Locate the cell with the specified text and output its [X, Y] center coordinate. 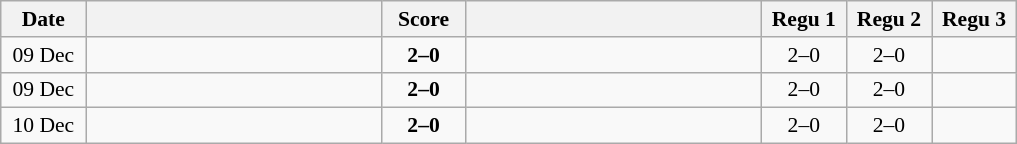
Date [44, 19]
Regu 1 [804, 19]
Regu 2 [888, 19]
10 Dec [44, 126]
Score [424, 19]
Regu 3 [974, 19]
